Pinpoint the cell where the given text exists, returning its [x, y] midpoint coordinate. 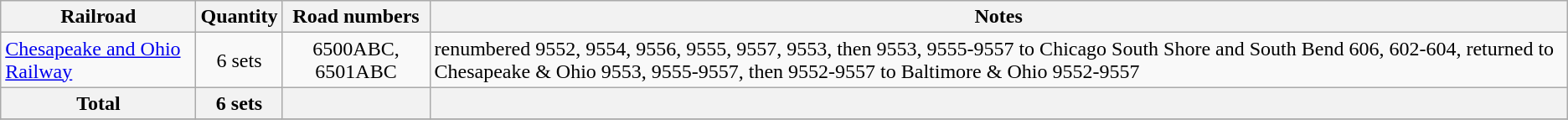
Railroad [99, 17]
Chesapeake and Ohio Railway [99, 60]
6500ABC, 6501ABC [356, 60]
Road numbers [356, 17]
Notes [998, 17]
Total [99, 103]
Quantity [240, 17]
